Search for the cell housing the specified text and yield its [X, Y] center coordinate. 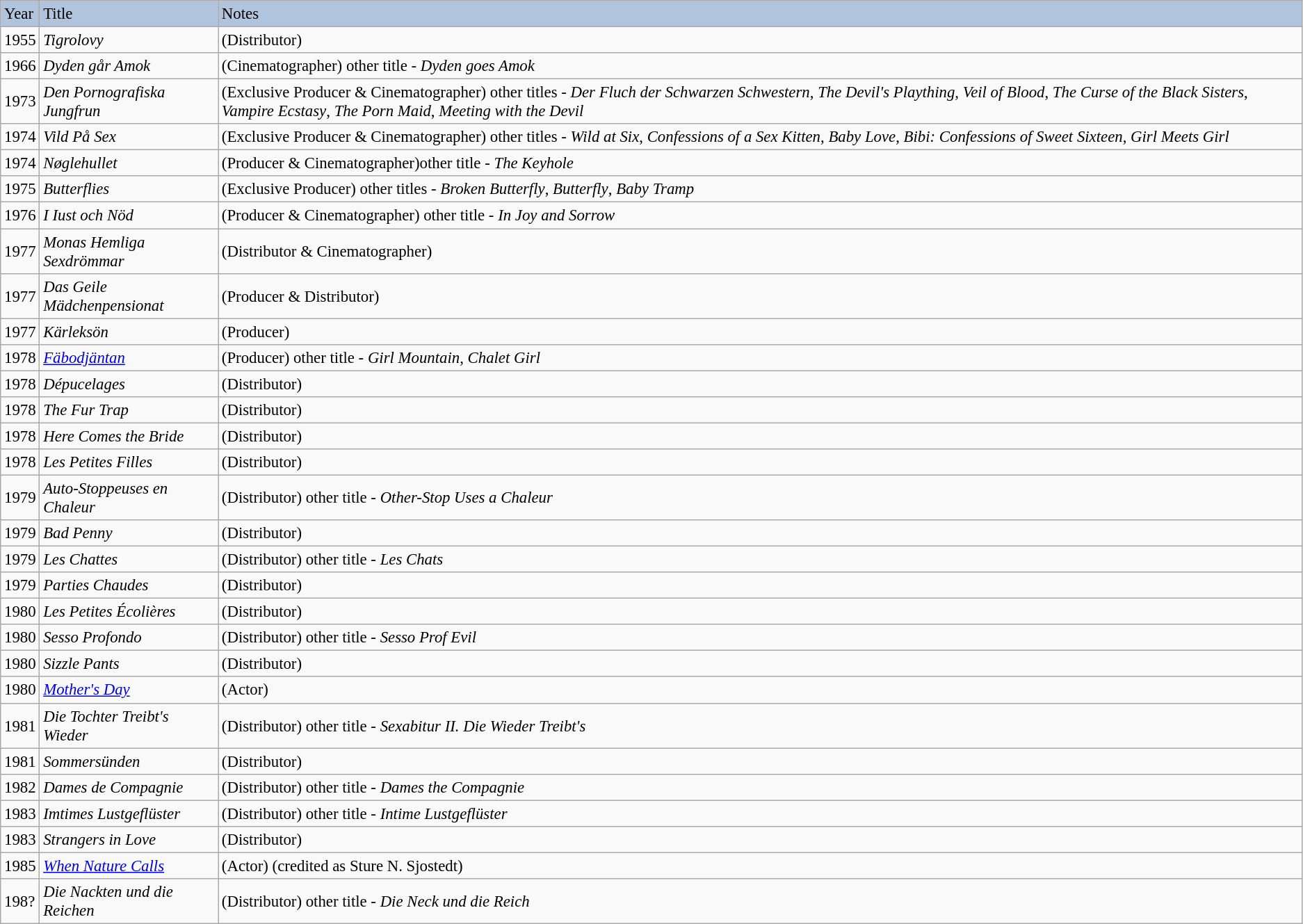
Sizzle Pants [129, 664]
Die Nackten und die Reichen [129, 901]
Auto-Stoppeuses en Chaleur [129, 498]
Butterflies [129, 190]
Fäbodjäntan [129, 357]
Kärleksön [129, 332]
(Distributor) other title - Sexabitur II. Die Wieder Treibt's [761, 726]
1985 [20, 866]
Les Chattes [129, 560]
Nøglehullet [129, 163]
Den Pornografiska Jungfrun [129, 102]
Imtimes Lustgeflüster [129, 813]
(Actor) [761, 690]
When Nature Calls [129, 866]
Strangers in Love [129, 840]
1975 [20, 190]
Les Petites Filles [129, 462]
Mother's Day [129, 690]
Title [129, 14]
Vild På Sex [129, 137]
Les Petites Écolières [129, 612]
198? [20, 901]
(Distributor & Cinematographer) [761, 252]
Dyden går Amok [129, 66]
Parties Chaudes [129, 585]
1976 [20, 216]
(Cinematographer) other title - Dyden goes Amok [761, 66]
1973 [20, 102]
(Distributor) other title - Dames the Compagnie [761, 787]
Die Tochter Treibt's Wieder [129, 726]
(Exclusive Producer) other titles - Broken Butterfly, Butterfly, Baby Tramp [761, 190]
Year [20, 14]
Notes [761, 14]
(Distributor) other title - Sesso Prof Evil [761, 638]
Dépucelages [129, 384]
Sesso Profondo [129, 638]
(Distributor) other title - Other-Stop Uses a Chaleur [761, 498]
(Actor) (credited as Sture N. Sjostedt) [761, 866]
Monas Hemliga Sexdrömmar [129, 252]
(Producer) other title - Girl Mountain, Chalet Girl [761, 357]
1955 [20, 40]
Sommersünden [129, 761]
(Producer) [761, 332]
Here Comes the Bride [129, 436]
(Distributor) other title - Die Neck und die Reich [761, 901]
Dames de Compagnie [129, 787]
1966 [20, 66]
Bad Penny [129, 533]
(Distributor) other title - Intime Lustgeflüster [761, 813]
Das Geile Mädchenpensionat [129, 296]
(Producer & Cinematographer)other title - The Keyhole [761, 163]
Tigrolovy [129, 40]
(Distributor) other title - Les Chats [761, 560]
(Producer & Distributor) [761, 296]
I Iust och Nöd [129, 216]
The Fur Trap [129, 410]
(Producer & Cinematographer) other title - In Joy and Sorrow [761, 216]
1982 [20, 787]
